Find where the given text appears and provide that cell's center as (x, y) coordinate. 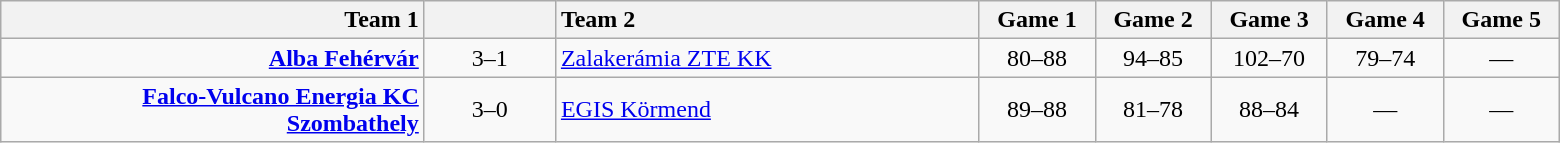
Game 2 (1153, 20)
81–78 (1153, 110)
79–74 (1385, 58)
Team 2 (767, 20)
Alba Fehérvár (213, 58)
3–1 (490, 58)
Game 1 (1037, 20)
Zalakerámia ZTE KK (767, 58)
89–88 (1037, 110)
Falco-Vulcano Energia KC Szombathely (213, 110)
102–70 (1269, 58)
Game 5 (1501, 20)
94–85 (1153, 58)
Game 4 (1385, 20)
88–84 (1269, 110)
EGIS Körmend (767, 110)
3–0 (490, 110)
80–88 (1037, 58)
Team 1 (213, 20)
Game 3 (1269, 20)
